Output the (x, y) coordinate of the center of the cell containing the given text.  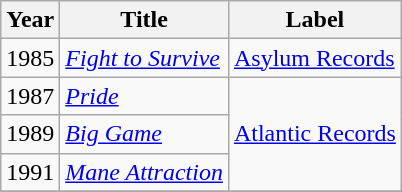
Mane Attraction (144, 172)
1991 (30, 172)
1987 (30, 96)
Fight to Survive (144, 58)
Asylum Records (314, 58)
Title (144, 20)
Big Game (144, 134)
Year (30, 20)
1985 (30, 58)
Pride (144, 96)
Atlantic Records (314, 134)
1989 (30, 134)
Label (314, 20)
